Pinpoint the cell where the given text exists, returning its [x, y] midpoint coordinate. 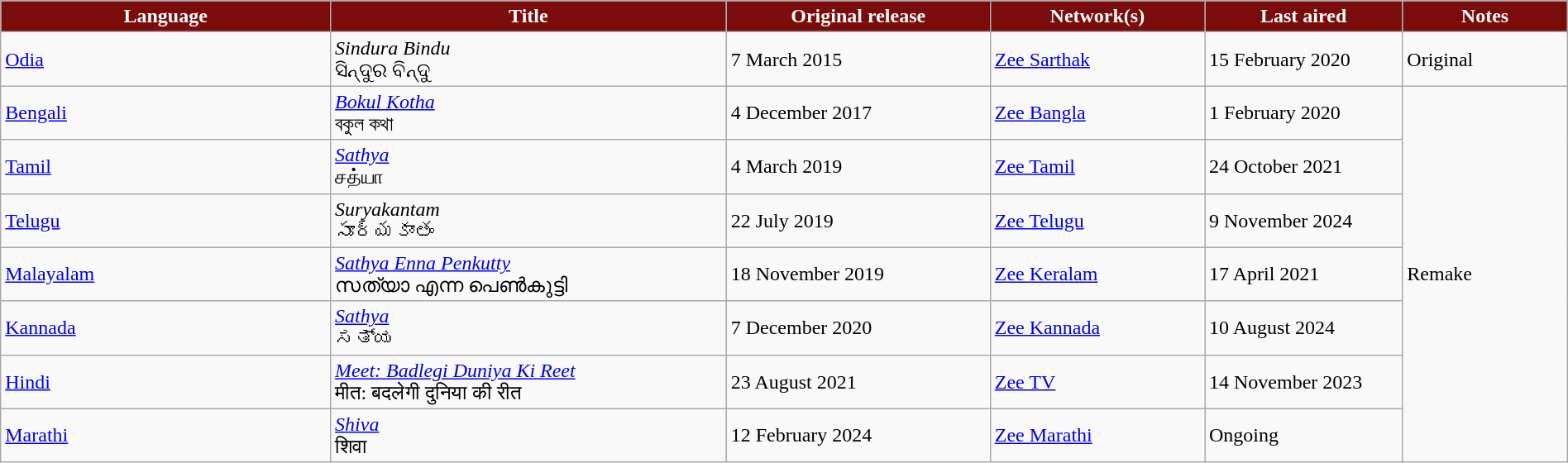
Suryakantam సూర్యకాంతం [529, 220]
Remake [1485, 274]
Tamil [165, 167]
1 February 2020 [1303, 112]
Original release [858, 17]
Malayalam [165, 274]
Zee Sarthak [1097, 60]
Zee Kannada [1097, 327]
Last aired [1303, 17]
Zee Keralam [1097, 274]
Ongoing [1303, 435]
Zee Tamil [1097, 167]
Shiva शिवा [529, 435]
14 November 2023 [1303, 382]
23 August 2021 [858, 382]
9 November 2024 [1303, 220]
Sindura Bindu ସିନ୍ଦୁର ବିନ୍ଦୁ [529, 60]
Zee Marathi [1097, 435]
4 March 2019 [858, 167]
Marathi [165, 435]
4 December 2017 [858, 112]
Title [529, 17]
Language [165, 17]
15 February 2020 [1303, 60]
Original [1485, 60]
24 October 2021 [1303, 167]
Odia [165, 60]
Meet: Badlegi Duniya Ki Reet मीत: बदलेगी दुनिया की रीत [529, 382]
Bokul Kotha বকুল কথা [529, 112]
Zee Telugu [1097, 220]
Bengali [165, 112]
Telugu [165, 220]
Network(s) [1097, 17]
10 August 2024 [1303, 327]
7 December 2020 [858, 327]
Sathya Enna Penkutty സത്യാ എന്ന പെൺകുട്ടി [529, 274]
12 February 2024 [858, 435]
18 November 2019 [858, 274]
Sathya ಸತ್ಯ [529, 327]
Kannada [165, 327]
Zee TV [1097, 382]
Hindi [165, 382]
17 April 2021 [1303, 274]
Notes [1485, 17]
7 March 2015 [858, 60]
Sathya சத்யா [529, 167]
Zee Bangla [1097, 112]
22 July 2019 [858, 220]
